Detect which cell encompasses the target text, then output its [X, Y] center coordinate. 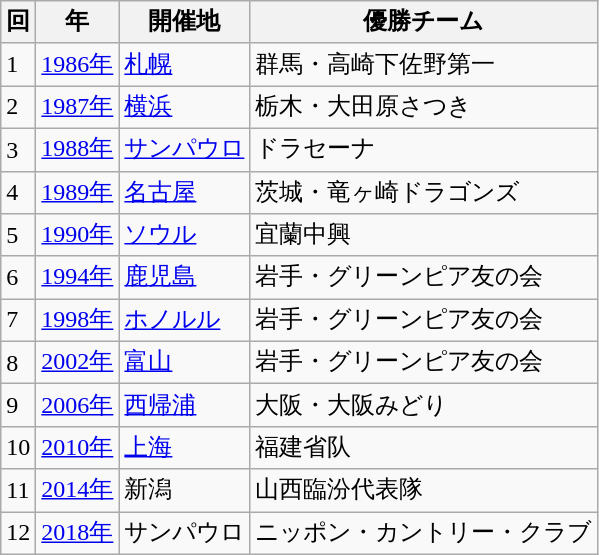
名古屋 [184, 192]
群馬・高崎下佐野第一 [424, 64]
2018年 [78, 534]
鹿児島 [184, 278]
2 [18, 108]
大阪・大阪みどり [424, 406]
回 [18, 22]
横浜 [184, 108]
6 [18, 278]
富山 [184, 362]
1989年 [78, 192]
1988年 [78, 150]
ニッポン・カントリー・クラブ [424, 534]
栃木・大田原さつき [424, 108]
年 [78, 22]
5 [18, 236]
8 [18, 362]
優勝チーム [424, 22]
12 [18, 534]
1994年 [78, 278]
2002年 [78, 362]
福建省队 [424, 448]
2006年 [78, 406]
1986年 [78, 64]
2014年 [78, 490]
茨城・竜ヶ崎ドラゴンズ [424, 192]
3 [18, 150]
札幌 [184, 64]
1987年 [78, 108]
新潟 [184, 490]
1990年 [78, 236]
西帰浦 [184, 406]
1998年 [78, 320]
4 [18, 192]
上海 [184, 448]
開催地 [184, 22]
宜蘭中興 [424, 236]
11 [18, 490]
9 [18, 406]
2010年 [78, 448]
ホノルル [184, 320]
10 [18, 448]
1 [18, 64]
ソウル [184, 236]
7 [18, 320]
山西臨汾代表隊 [424, 490]
ドラセーナ [424, 150]
